From the cell containing the given text, extract its center point as (X, Y) coordinate. 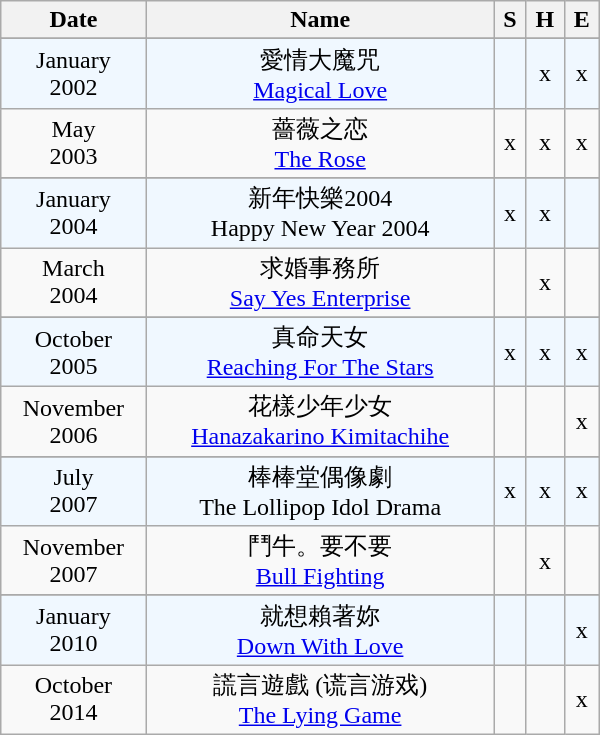
求婚事務所Say Yes Enterprise (320, 283)
March2004 (74, 283)
May2003 (74, 143)
Name (320, 20)
October2014 (74, 700)
H (545, 20)
November2007 (74, 561)
S (510, 20)
謊言遊戲 (谎言游戏)The Lying Game (320, 700)
真命天女Reaching For The Stars (320, 352)
November2006 (74, 422)
October2005 (74, 352)
花樣少年少女Hanazakarino Kimitachihe (320, 422)
棒棒堂偶像劇The Lollipop Idol Drama (320, 491)
新年快樂2004Happy New Year 2004 (320, 213)
薔薇之恋The Rose (320, 143)
Date (74, 20)
愛情大魔咒Magical Love (320, 74)
就想賴著妳Down With Love (320, 630)
January2010 (74, 630)
July2007 (74, 491)
January2002 (74, 74)
January2004 (74, 213)
E (582, 20)
鬥牛。要不要Bull Fighting (320, 561)
